Return the (x, y) coordinate for the center point of the cell that contains the specified text.  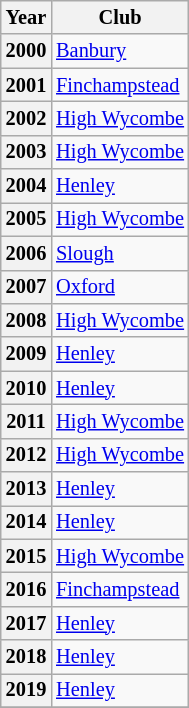
Banbury (120, 51)
2002 (26, 118)
2006 (26, 253)
Club (120, 17)
2013 (26, 489)
Slough (120, 253)
2014 (26, 522)
2017 (26, 623)
2007 (26, 287)
2016 (26, 589)
2008 (26, 320)
2000 (26, 51)
2015 (26, 556)
Oxford (120, 287)
2009 (26, 354)
2019 (26, 690)
2018 (26, 657)
2005 (26, 219)
2001 (26, 85)
2011 (26, 421)
2010 (26, 388)
2004 (26, 186)
2003 (26, 152)
2012 (26, 455)
Year (26, 17)
